Return the (X, Y) coordinate for the center point of the cell that contains the specified text.  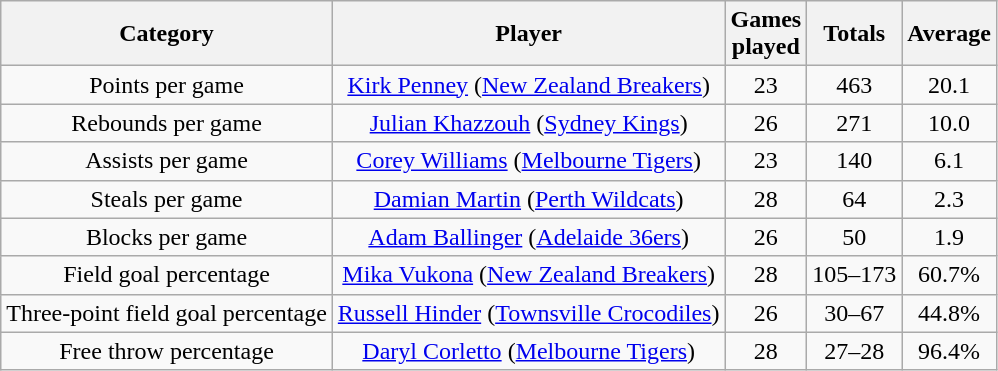
271 (854, 123)
Rebounds per game (167, 123)
Average (950, 34)
Gamesplayed (766, 34)
64 (854, 199)
10.0 (950, 123)
Totals (854, 34)
96.4% (950, 351)
Category (167, 34)
Player (528, 34)
Points per game (167, 85)
20.1 (950, 85)
Blocks per game (167, 237)
Field goal percentage (167, 275)
Corey Williams (Melbourne Tigers) (528, 161)
Russell Hinder (Townsville Crocodiles) (528, 313)
Kirk Penney (New Zealand Breakers) (528, 85)
Assists per game (167, 161)
Free throw percentage (167, 351)
27–28 (854, 351)
Damian Martin (Perth Wildcats) (528, 199)
50 (854, 237)
Mika Vukona (New Zealand Breakers) (528, 275)
1.9 (950, 237)
30–67 (854, 313)
Julian Khazzouh (Sydney Kings) (528, 123)
6.1 (950, 161)
Three-point field goal percentage (167, 313)
105–173 (854, 275)
140 (854, 161)
Steals per game (167, 199)
2.3 (950, 199)
463 (854, 85)
44.8% (950, 313)
Adam Ballinger (Adelaide 36ers) (528, 237)
Daryl Corletto (Melbourne Tigers) (528, 351)
60.7% (950, 275)
